Output the [X, Y] coordinate of the center of the cell containing the given text.  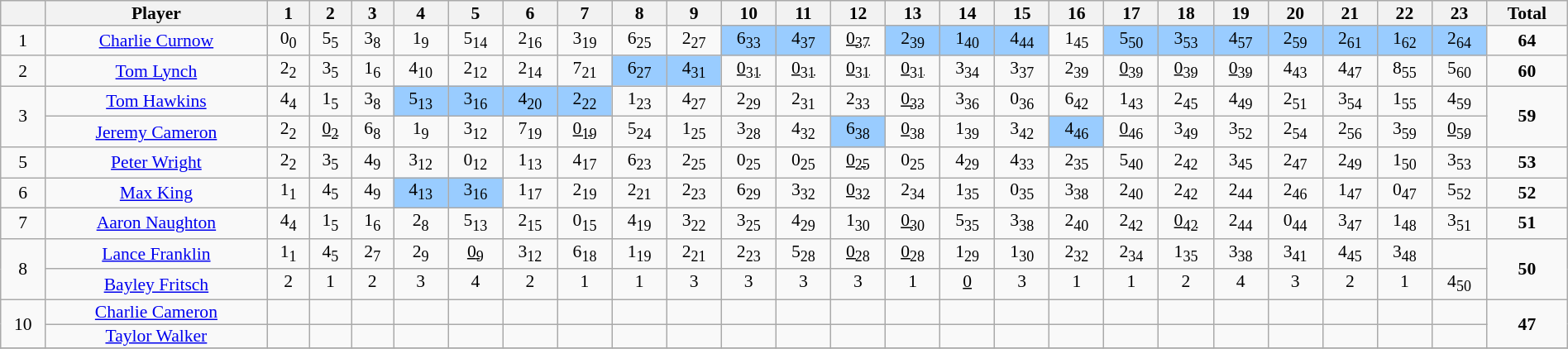
Tom Hawkins [157, 101]
55 [331, 41]
625 [639, 41]
119 [639, 255]
139 [968, 132]
64 [1527, 41]
560 [1459, 71]
449 [1241, 101]
227 [694, 41]
Peter Wright [157, 162]
215 [530, 223]
450 [1459, 284]
140 [968, 41]
Bayley Fritsch [157, 284]
264 [1459, 41]
855 [1404, 71]
032 [858, 194]
251 [1295, 101]
627 [639, 71]
147 [1350, 194]
261 [1350, 41]
552 [1459, 194]
351 [1459, 223]
334 [968, 71]
420 [530, 101]
354 [1350, 101]
443 [1295, 71]
037 [858, 41]
345 [1241, 162]
23 [1459, 13]
145 [1077, 41]
341 [1295, 255]
427 [694, 101]
035 [1022, 194]
0 [968, 284]
125 [694, 132]
059 [1459, 132]
21 [1350, 13]
445 [1350, 255]
514 [476, 41]
246 [1295, 194]
235 [1077, 162]
02 [331, 132]
540 [1131, 162]
12 [858, 13]
Tom Lynch [157, 71]
47 [1527, 324]
348 [1404, 255]
09 [476, 255]
Total [1527, 13]
249 [1350, 162]
29 [421, 255]
Taylor Walker [157, 337]
042 [1186, 223]
245 [1186, 101]
015 [585, 223]
59 [1527, 117]
214 [530, 71]
437 [803, 41]
550 [1131, 41]
030 [913, 223]
444 [1022, 41]
Charlie Cameron [157, 312]
18 [1186, 13]
28 [421, 223]
342 [1022, 132]
212 [476, 71]
349 [1186, 132]
232 [1077, 255]
447 [1350, 71]
633 [748, 41]
528 [803, 255]
038 [913, 132]
68 [372, 132]
Player [157, 13]
524 [639, 132]
Aaron Naughton [157, 223]
256 [1350, 132]
359 [1404, 132]
337 [1022, 71]
721 [585, 71]
13 [913, 13]
036 [1022, 101]
347 [1350, 223]
117 [530, 194]
446 [1077, 132]
247 [1295, 162]
254 [1295, 132]
044 [1295, 223]
14 [968, 13]
638 [858, 132]
51 [1527, 223]
322 [694, 223]
50 [1527, 270]
033 [913, 101]
432 [803, 132]
352 [1241, 132]
419 [639, 223]
325 [748, 223]
Max King [157, 194]
222 [585, 101]
231 [803, 101]
332 [803, 194]
17 [1131, 13]
629 [748, 194]
623 [639, 162]
719 [530, 132]
Charlie Curnow [157, 41]
225 [694, 162]
143 [1131, 101]
459 [1459, 101]
53 [1527, 162]
113 [530, 162]
123 [639, 101]
431 [694, 71]
Lance Franklin [157, 255]
410 [421, 71]
259 [1295, 41]
642 [1077, 101]
00 [288, 41]
433 [1022, 162]
52 [1527, 194]
219 [585, 194]
60 [1527, 71]
046 [1131, 132]
019 [585, 132]
148 [1404, 223]
618 [585, 255]
155 [1404, 101]
229 [748, 101]
27 [372, 255]
233 [858, 101]
20 [1295, 13]
413 [421, 194]
150 [1404, 162]
319 [585, 41]
162 [1404, 41]
047 [1404, 194]
328 [748, 132]
417 [585, 162]
9 [694, 13]
336 [968, 101]
535 [968, 223]
457 [1241, 41]
216 [530, 41]
Jeremy Cameron [157, 132]
012 [476, 162]
129 [968, 255]
